Locate the cell with the specified text and output its (x, y) center coordinate. 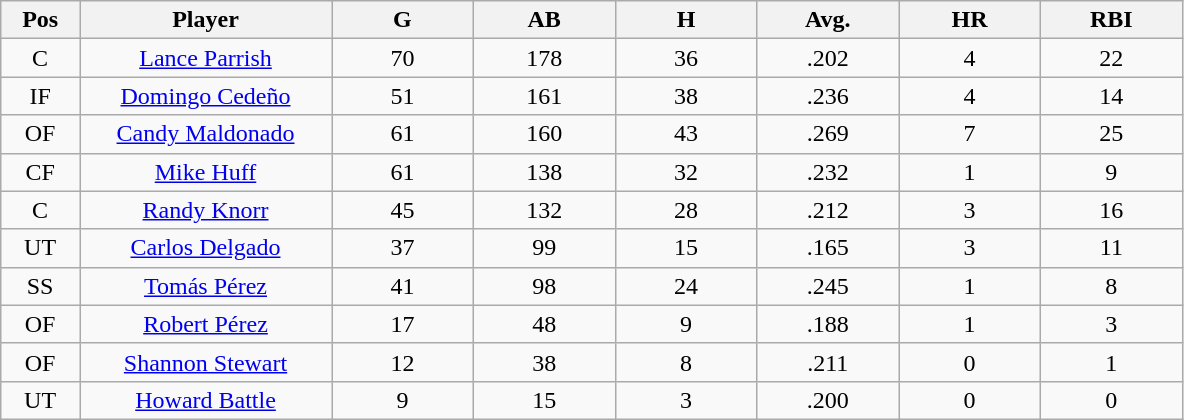
CF (40, 172)
Candy Maldonado (206, 134)
Tomás Pérez (206, 286)
Player (206, 20)
138 (544, 172)
G (403, 20)
.202 (828, 58)
.165 (828, 248)
.232 (828, 172)
IF (40, 96)
32 (686, 172)
36 (686, 58)
.200 (828, 400)
Howard Battle (206, 400)
Robert Pérez (206, 324)
160 (544, 134)
Lance Parrish (206, 58)
7 (970, 134)
45 (403, 210)
Avg. (828, 20)
178 (544, 58)
Domingo Cedeño (206, 96)
132 (544, 210)
.211 (828, 362)
.269 (828, 134)
16 (1111, 210)
41 (403, 286)
RBI (1111, 20)
Randy Knorr (206, 210)
AB (544, 20)
14 (1111, 96)
24 (686, 286)
51 (403, 96)
Mike Huff (206, 172)
99 (544, 248)
161 (544, 96)
SS (40, 286)
70 (403, 58)
11 (1111, 248)
22 (1111, 58)
98 (544, 286)
Shannon Stewart (206, 362)
48 (544, 324)
25 (1111, 134)
.212 (828, 210)
37 (403, 248)
Pos (40, 20)
.245 (828, 286)
17 (403, 324)
HR (970, 20)
28 (686, 210)
.236 (828, 96)
.188 (828, 324)
43 (686, 134)
Carlos Delgado (206, 248)
12 (403, 362)
H (686, 20)
